Capture the cell that displays the provided text and extract its [x, y] central coordinate. 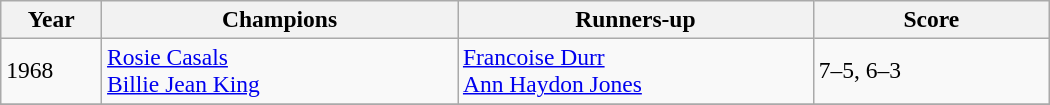
Year [52, 19]
Runners-up [636, 19]
Rosie Casals Billie Jean King [280, 70]
Champions [280, 19]
Score [931, 19]
Francoise Durr Ann Haydon Jones [636, 70]
7–5, 6–3 [931, 70]
1968 [52, 70]
